Determine the [X, Y] coordinate at the center of the cell enclosing the given text.  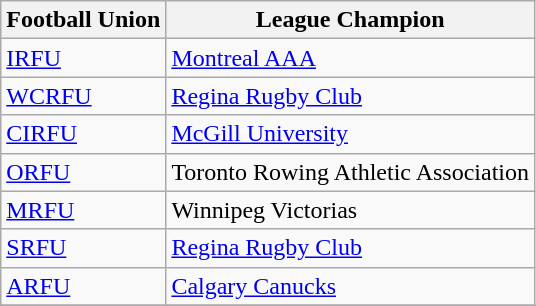
League Champion [350, 20]
CIRFU [84, 134]
McGill University [350, 134]
Calgary Canucks [350, 286]
IRFU [84, 58]
Football Union [84, 20]
ARFU [84, 286]
WCRFU [84, 96]
ORFU [84, 172]
Winnipeg Victorias [350, 210]
MRFU [84, 210]
Montreal AAA [350, 58]
SRFU [84, 248]
Toronto Rowing Athletic Association [350, 172]
